Identify which cell holds the provided text, then report its (X, Y) central coordinate. 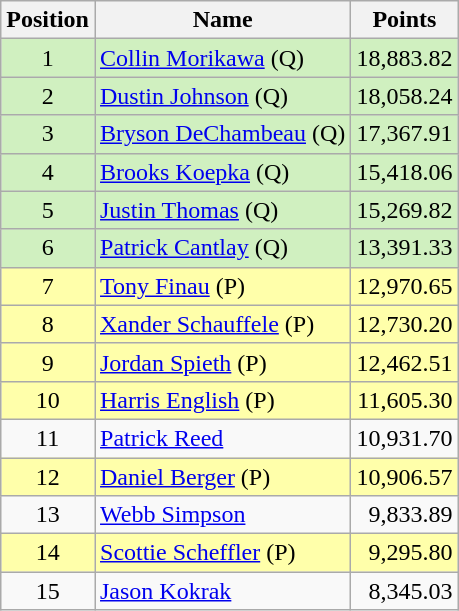
18,058.24 (404, 96)
Jordan Spieth (P) (222, 362)
Justin Thomas (Q) (222, 210)
Xander Schauffele (P) (222, 324)
14 (48, 553)
9,833.89 (404, 515)
17,367.91 (404, 134)
Harris English (P) (222, 400)
Collin Morikawa (Q) (222, 58)
15,269.82 (404, 210)
11 (48, 438)
Tony Finau (P) (222, 286)
13,391.33 (404, 248)
Name (222, 20)
9 (48, 362)
Patrick Cantlay (Q) (222, 248)
2 (48, 96)
Brooks Koepka (Q) (222, 172)
4 (48, 172)
12 (48, 477)
Webb Simpson (222, 515)
Position (48, 20)
Dustin Johnson (Q) (222, 96)
9,295.80 (404, 553)
Bryson DeChambeau (Q) (222, 134)
Daniel Berger (P) (222, 477)
5 (48, 210)
1 (48, 58)
3 (48, 134)
15 (48, 591)
6 (48, 248)
12,730.20 (404, 324)
8,345.03 (404, 591)
Jason Kokrak (222, 591)
7 (48, 286)
12,462.51 (404, 362)
15,418.06 (404, 172)
18,883.82 (404, 58)
10 (48, 400)
10,931.70 (404, 438)
8 (48, 324)
Patrick Reed (222, 438)
12,970.65 (404, 286)
11,605.30 (404, 400)
Points (404, 20)
Scottie Scheffler (P) (222, 553)
10,906.57 (404, 477)
13 (48, 515)
